Provide the [x, y] coordinate of the cell's center where the given text is located.  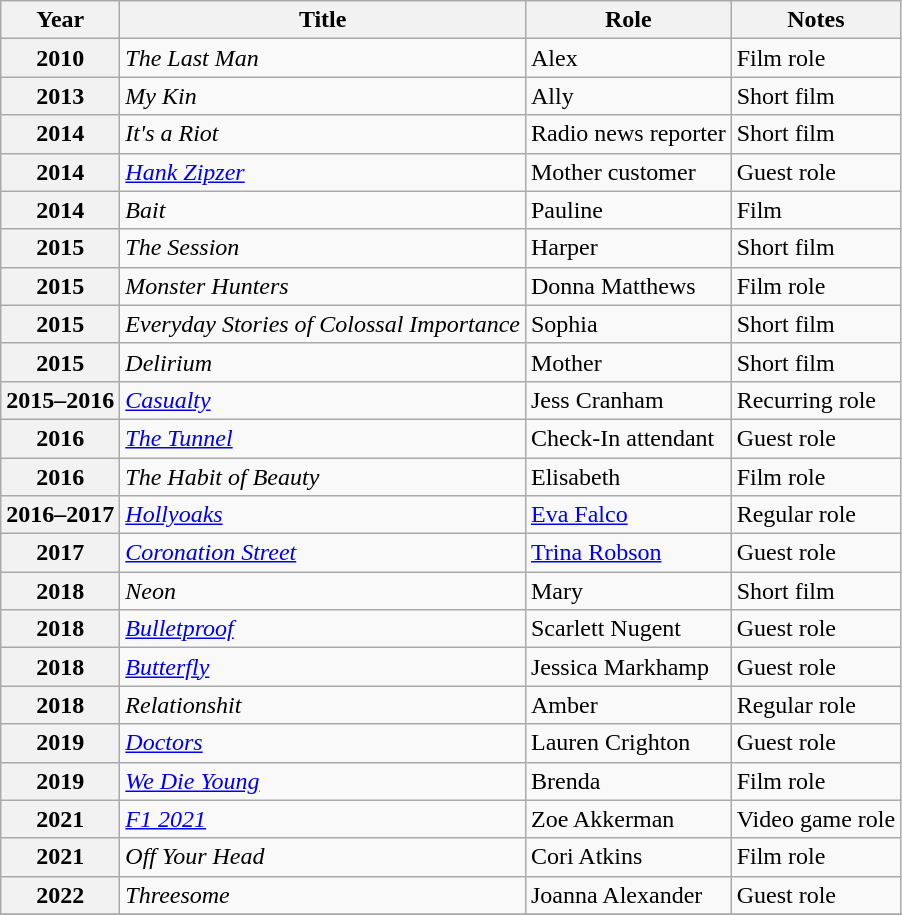
The Session [323, 248]
Trina Robson [628, 553]
Scarlett Nugent [628, 629]
The Tunnel [323, 438]
Cori Atkins [628, 857]
My Kin [323, 96]
Film [816, 210]
Eva Falco [628, 515]
Notes [816, 20]
Jess Cranham [628, 400]
2015–2016 [60, 400]
Everyday Stories of Colossal Importance [323, 324]
2022 [60, 895]
Alex [628, 58]
Video game role [816, 819]
2016–2017 [60, 515]
Mary [628, 591]
Ally [628, 96]
Threesome [323, 895]
Harper [628, 248]
Year [60, 20]
Neon [323, 591]
It's a Riot [323, 134]
2010 [60, 58]
Hollyoaks [323, 515]
Doctors [323, 743]
Role [628, 20]
Radio news reporter [628, 134]
2013 [60, 96]
Mother customer [628, 172]
Joanna Alexander [628, 895]
Donna Matthews [628, 286]
F1 2021 [323, 819]
Butterfly [323, 667]
The Last Man [323, 58]
Recurring role [816, 400]
Casualty [323, 400]
Coronation Street [323, 553]
Lauren Crighton [628, 743]
Delirium [323, 362]
Pauline [628, 210]
Check-In attendant [628, 438]
Elisabeth [628, 477]
Bulletproof [323, 629]
Zoe Akkerman [628, 819]
Relationshit [323, 705]
We Die Young [323, 781]
Bait [323, 210]
Brenda [628, 781]
Sophia [628, 324]
Jessica Markhamp [628, 667]
Title [323, 20]
Off Your Head [323, 857]
The Habit of Beauty [323, 477]
Monster Hunters [323, 286]
2017 [60, 553]
Amber [628, 705]
Hank Zipzer [323, 172]
Mother [628, 362]
